From the cell containing the given text, extract its center point as (x, y) coordinate. 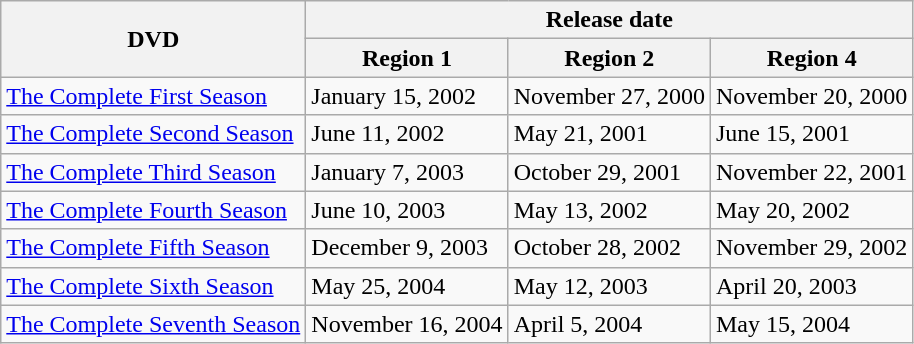
May 20, 2002 (811, 210)
December 9, 2003 (407, 248)
The Complete Seventh Season (154, 324)
October 29, 2001 (609, 172)
April 5, 2004 (609, 324)
June 10, 2003 (407, 210)
The Complete Second Season (154, 134)
January 7, 2003 (407, 172)
Region 4 (811, 58)
November 29, 2002 (811, 248)
The Complete Fourth Season (154, 210)
May 25, 2004 (407, 286)
Region 1 (407, 58)
Region 2 (609, 58)
May 12, 2003 (609, 286)
January 15, 2002 (407, 96)
May 21, 2001 (609, 134)
Release date (610, 20)
November 27, 2000 (609, 96)
June 11, 2002 (407, 134)
The Complete First Season (154, 96)
June 15, 2001 (811, 134)
May 13, 2002 (609, 210)
The Complete Third Season (154, 172)
DVD (154, 39)
October 28, 2002 (609, 248)
November 16, 2004 (407, 324)
April 20, 2003 (811, 286)
The Complete Sixth Season (154, 286)
The Complete Fifth Season (154, 248)
May 15, 2004 (811, 324)
November 22, 2001 (811, 172)
November 20, 2000 (811, 96)
